Return (x, y) of the center of cell containing provided text 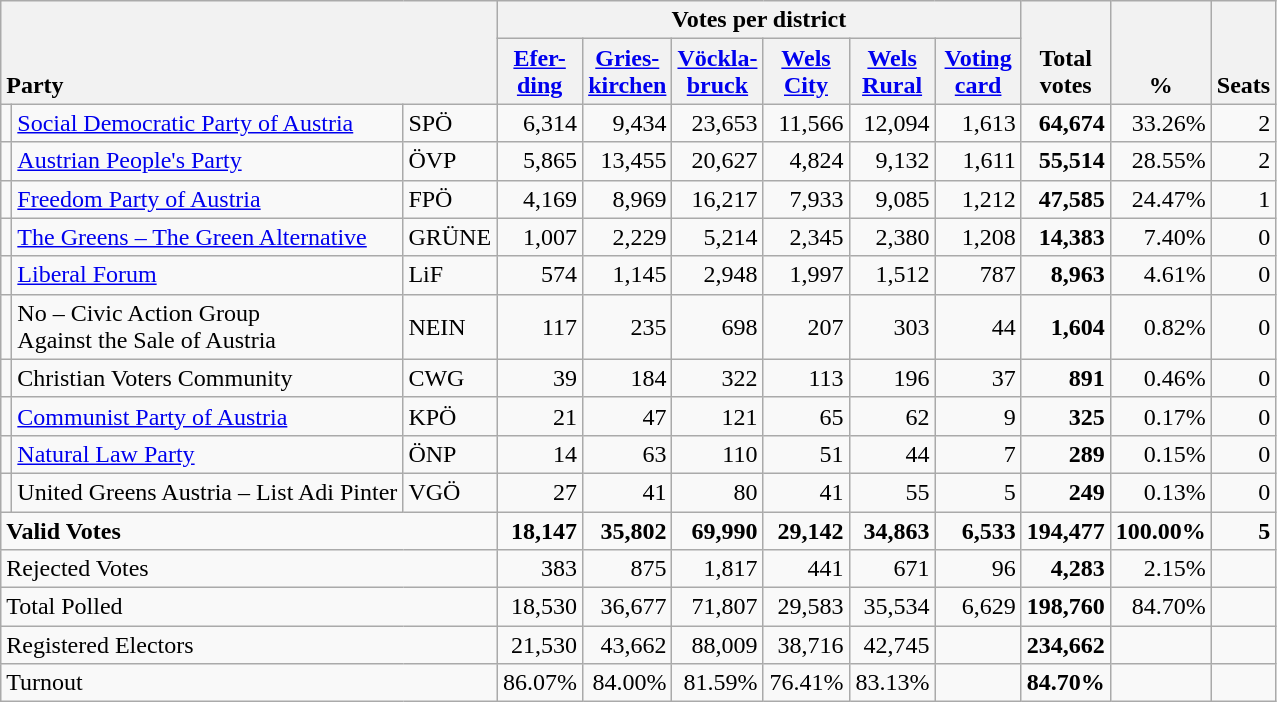
WelsCity (806, 72)
Registered Electors (249, 645)
47,585 (1066, 199)
69,990 (718, 531)
6,629 (978, 607)
1,212 (978, 199)
1,145 (628, 275)
891 (1066, 378)
1,007 (540, 237)
47 (628, 416)
698 (718, 326)
Social Democratic Party of Austria (208, 123)
76.41% (806, 683)
4.61% (1160, 275)
SPÖ (450, 123)
27 (540, 492)
FPÖ (450, 199)
39 (540, 378)
194,477 (1066, 531)
43,662 (628, 645)
289 (1066, 454)
2,229 (628, 237)
Seats (1243, 52)
100.00% (1160, 531)
117 (540, 326)
2.15% (1160, 569)
113 (806, 378)
18,530 (540, 607)
29,142 (806, 531)
322 (718, 378)
24.47% (1160, 199)
198,760 (1066, 607)
84.00% (628, 683)
1,997 (806, 275)
8,969 (628, 199)
Party (249, 52)
441 (806, 569)
NEIN (450, 326)
Total Polled (249, 607)
63 (628, 454)
4,169 (540, 199)
196 (892, 378)
28.55% (1160, 161)
9,132 (892, 161)
1,512 (892, 275)
VGÖ (450, 492)
36,677 (628, 607)
81.59% (718, 683)
65 (806, 416)
The Greens – The Green Alternative (208, 237)
325 (1066, 416)
21,530 (540, 645)
55 (892, 492)
% (1160, 52)
16,217 (718, 199)
29,583 (806, 607)
55,514 (1066, 161)
33.26% (1160, 123)
235 (628, 326)
20,627 (718, 161)
35,534 (892, 607)
CWG (450, 378)
121 (718, 416)
13,455 (628, 161)
Totalvotes (1066, 52)
14,383 (1066, 237)
9,434 (628, 123)
2,948 (718, 275)
110 (718, 454)
7,933 (806, 199)
88,009 (718, 645)
23,653 (718, 123)
574 (540, 275)
37 (978, 378)
18,147 (540, 531)
35,802 (628, 531)
11,566 (806, 123)
875 (628, 569)
Natural Law Party (208, 454)
5,865 (540, 161)
21 (540, 416)
14 (540, 454)
WelsRural (892, 72)
ÖVP (450, 161)
0.82% (1160, 326)
ÖNP (450, 454)
0.17% (1160, 416)
4,283 (1066, 569)
86.07% (540, 683)
249 (1066, 492)
1,604 (1066, 326)
7.40% (1160, 237)
1,208 (978, 237)
Efer-ding (540, 72)
Communist Party of Austria (208, 416)
Gries-kirchen (628, 72)
83.13% (892, 683)
2,345 (806, 237)
No – Civic Action GroupAgainst the Sale of Austria (208, 326)
51 (806, 454)
9,085 (892, 199)
7 (978, 454)
Rejected Votes (249, 569)
United Greens Austria – List Adi Pinter (208, 492)
383 (540, 569)
12,094 (892, 123)
1,817 (718, 569)
4,824 (806, 161)
LiF (450, 275)
Freedom Party of Austria (208, 199)
303 (892, 326)
GRÜNE (450, 237)
62 (892, 416)
1,613 (978, 123)
71,807 (718, 607)
8,963 (1066, 275)
0.46% (1160, 378)
Christian Voters Community (208, 378)
207 (806, 326)
0.15% (1160, 454)
64,674 (1066, 123)
KPÖ (450, 416)
Votingcard (978, 72)
34,863 (892, 531)
96 (978, 569)
9 (978, 416)
671 (892, 569)
0.13% (1160, 492)
Valid Votes (249, 531)
80 (718, 492)
38,716 (806, 645)
5,214 (718, 237)
1 (1243, 199)
6,533 (978, 531)
234,662 (1066, 645)
Austrian People's Party (208, 161)
Votes per district (760, 20)
Turnout (249, 683)
Liberal Forum (208, 275)
1,611 (978, 161)
Vöckla-bruck (718, 72)
184 (628, 378)
2,380 (892, 237)
6,314 (540, 123)
42,745 (892, 645)
787 (978, 275)
